From the cell containing the given text, extract its center point as (x, y) coordinate. 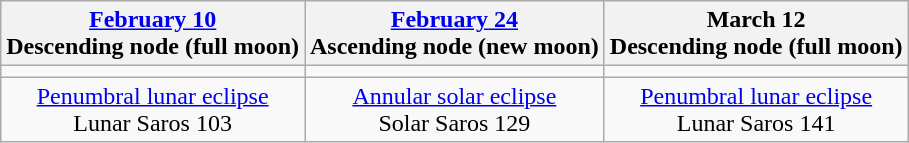
March 12Descending node (full moon) (756, 34)
Penumbral lunar eclipseLunar Saros 141 (756, 110)
February 10Descending node (full moon) (153, 34)
February 24Ascending node (new moon) (454, 34)
Penumbral lunar eclipseLunar Saros 103 (153, 110)
Annular solar eclipseSolar Saros 129 (454, 110)
